Capture the cell that displays the provided text and extract its [X, Y] central coordinate. 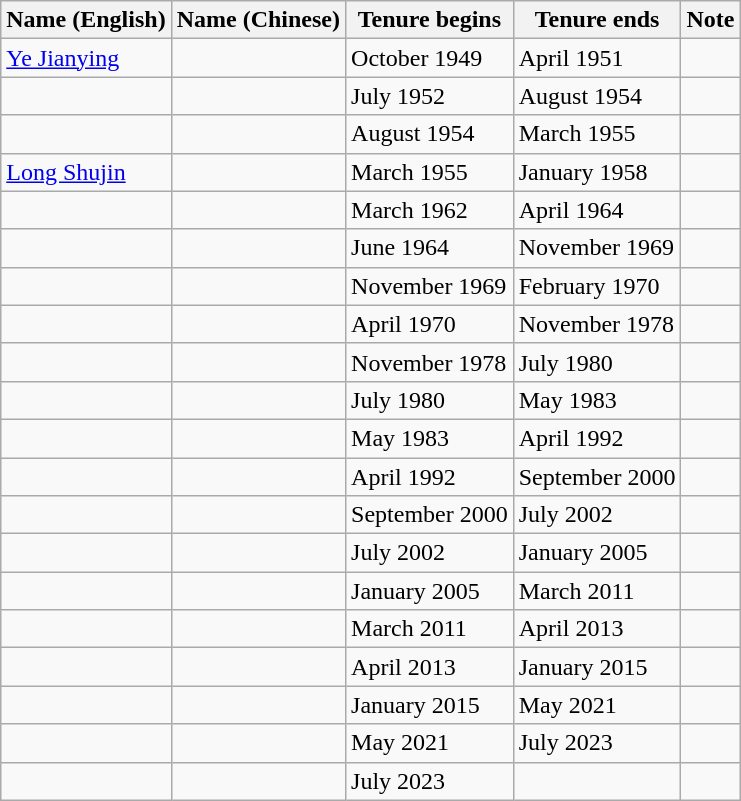
April 1964 [597, 210]
Long Shujin [86, 172]
July 1952 [430, 96]
March 1962 [430, 210]
June 1964 [430, 248]
February 1970 [597, 286]
Name (English) [86, 20]
January 1958 [597, 172]
Note [710, 20]
April 1970 [430, 324]
Tenure begins [430, 20]
Ye Jianying [86, 58]
Tenure ends [597, 20]
Name (Chinese) [258, 20]
April 1951 [597, 58]
October 1949 [430, 58]
